Provide the (X, Y) coordinate of the cell's center where the given text is located.  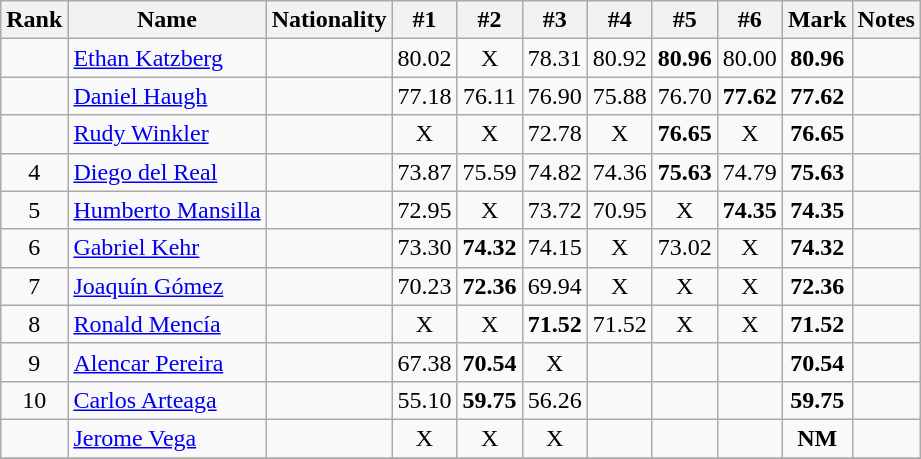
Ronald Mencía (167, 324)
Notes (886, 20)
#5 (684, 20)
#2 (490, 20)
73.02 (684, 248)
#4 (620, 20)
74.15 (554, 248)
76.90 (554, 96)
77.18 (424, 96)
67.38 (424, 362)
Jerome Vega (167, 438)
73.87 (424, 172)
75.59 (490, 172)
Carlos Arteaga (167, 400)
#1 (424, 20)
55.10 (424, 400)
10 (34, 400)
9 (34, 362)
6 (34, 248)
69.94 (554, 286)
4 (34, 172)
80.00 (750, 58)
73.30 (424, 248)
70.23 (424, 286)
Ethan Katzberg (167, 58)
Rudy Winkler (167, 134)
75.88 (620, 96)
5 (34, 210)
Alencar Pereira (167, 362)
78.31 (554, 58)
76.70 (684, 96)
74.79 (750, 172)
Gabriel Kehr (167, 248)
Name (167, 20)
#3 (554, 20)
74.36 (620, 172)
70.95 (620, 210)
72.78 (554, 134)
Daniel Haugh (167, 96)
74.82 (554, 172)
7 (34, 286)
Diego del Real (167, 172)
80.92 (620, 58)
NM (817, 438)
80.02 (424, 58)
56.26 (554, 400)
Rank (34, 20)
72.95 (424, 210)
73.72 (554, 210)
8 (34, 324)
Mark (817, 20)
Humberto Mansilla (167, 210)
76.11 (490, 96)
#6 (750, 20)
Joaquín Gómez (167, 286)
Nationality (329, 20)
